Search for the cell housing the specified text and yield its [X, Y] center coordinate. 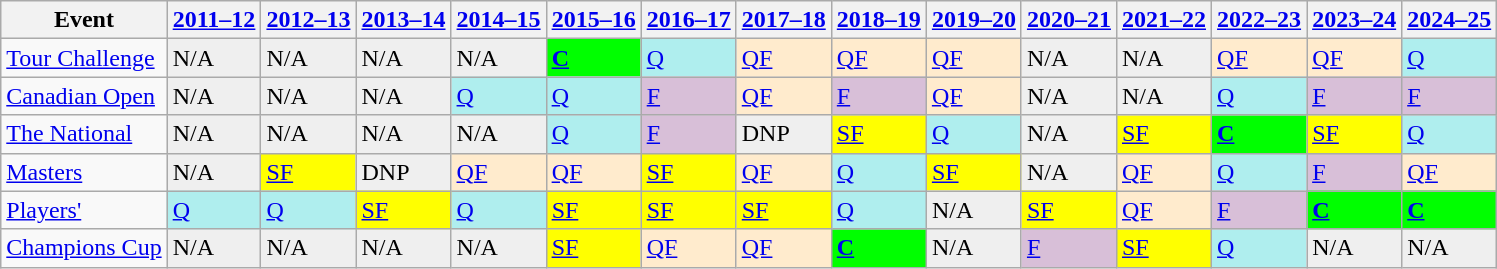
Event [84, 20]
2017–18 [784, 20]
2013–14 [404, 20]
2020–21 [1068, 20]
Players' [84, 210]
2022–23 [1260, 20]
Tour Challenge [84, 58]
2023–24 [1354, 20]
Canadian Open [84, 96]
2024–25 [1450, 20]
2012–13 [308, 20]
2011–12 [214, 20]
2014–15 [498, 20]
Champions Cup [84, 248]
2018–19 [878, 20]
Masters [84, 172]
2016–17 [688, 20]
2019–20 [974, 20]
The National [84, 134]
2015–16 [594, 20]
2021–22 [1164, 20]
